Pinpoint the cell where the given text exists, returning its (X, Y) midpoint coordinate. 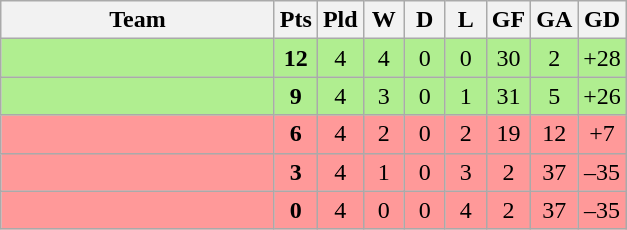
+28 (602, 58)
5 (554, 96)
+7 (602, 134)
GF (508, 20)
19 (508, 134)
W (384, 20)
GD (602, 20)
Pld (340, 20)
D (424, 20)
Team (138, 20)
Pts (296, 20)
GA (554, 20)
31 (508, 96)
L (466, 20)
6 (296, 134)
30 (508, 58)
+26 (602, 96)
9 (296, 96)
